For the text-containing cell, return its midpoint in (X, Y) coordinate format. 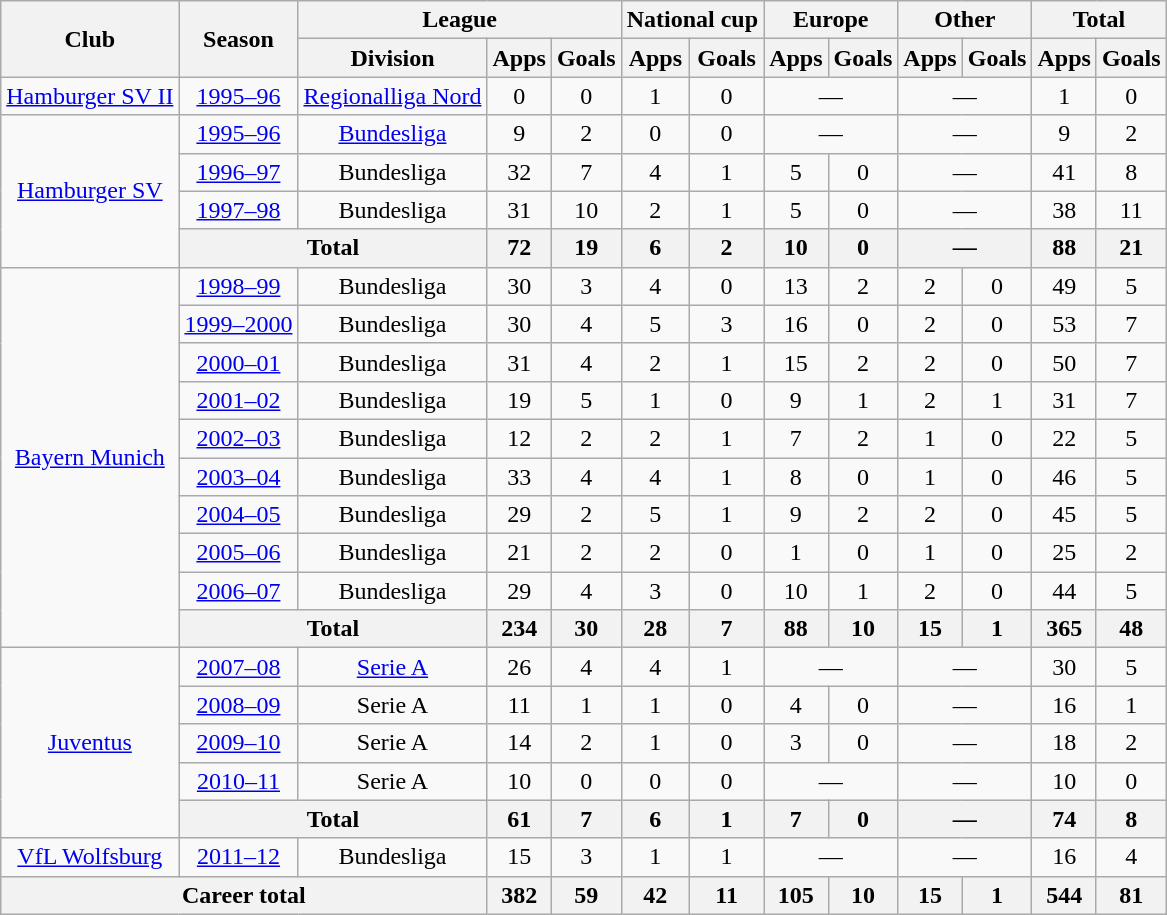
2003–04 (238, 477)
234 (519, 629)
50 (1064, 362)
2004–05 (238, 515)
81 (1131, 895)
49 (1064, 286)
League (460, 20)
Season (238, 39)
1996–97 (238, 172)
2000–01 (238, 362)
2006–07 (238, 591)
544 (1064, 895)
42 (655, 895)
National cup (692, 20)
Division (392, 58)
Club (90, 39)
382 (519, 895)
13 (796, 286)
46 (1064, 477)
2008–09 (238, 705)
12 (519, 438)
33 (519, 477)
Regionalliga Nord (392, 96)
Other (965, 20)
26 (519, 667)
2001–02 (238, 400)
1997–98 (238, 210)
44 (1064, 591)
2009–10 (238, 743)
14 (519, 743)
48 (1131, 629)
72 (519, 248)
18 (1064, 743)
Juventus (90, 743)
2010–11 (238, 781)
32 (519, 172)
61 (519, 819)
2005–06 (238, 553)
105 (796, 895)
Hamburger SV II (90, 96)
Europe (831, 20)
2007–08 (238, 667)
41 (1064, 172)
Bayern Munich (90, 458)
59 (586, 895)
VfL Wolfsburg (90, 857)
365 (1064, 629)
45 (1064, 515)
Career total (244, 895)
53 (1064, 324)
74 (1064, 819)
28 (655, 629)
22 (1064, 438)
38 (1064, 210)
25 (1064, 553)
1999–2000 (238, 324)
2011–12 (238, 857)
Hamburger SV (90, 191)
2002–03 (238, 438)
1998–99 (238, 286)
